Return the (X, Y) coordinate for the center point of the cell that contains the specified text.  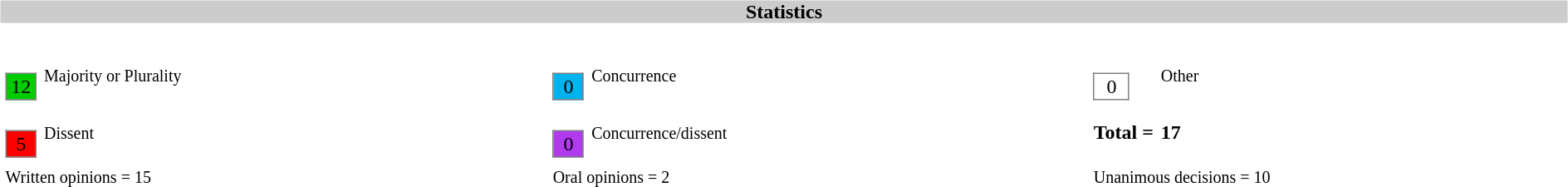
17 (1362, 132)
Other (1362, 76)
Statistics (784, 12)
Concurrence/dissent (839, 132)
Total = (1124, 132)
Dissent (295, 132)
Majority or Plurality (295, 76)
Concurrence (839, 76)
